Determine the [X, Y] coordinate at the center of the cell enclosing the given text.  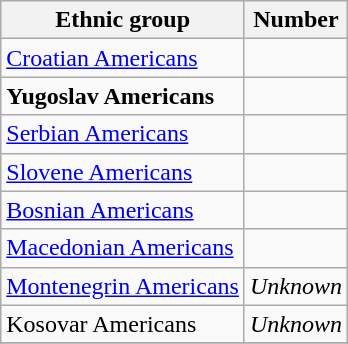
Kosovar Americans [123, 324]
Slovene Americans [123, 172]
Croatian Americans [123, 58]
Yugoslav Americans [123, 96]
Ethnic group [123, 20]
Number [296, 20]
Bosnian Americans [123, 210]
Serbian Americans [123, 134]
Macedonian Americans [123, 248]
Montenegrin Americans [123, 286]
